Scan for the cell matching the given text and deliver its (x, y) coordinate at center. 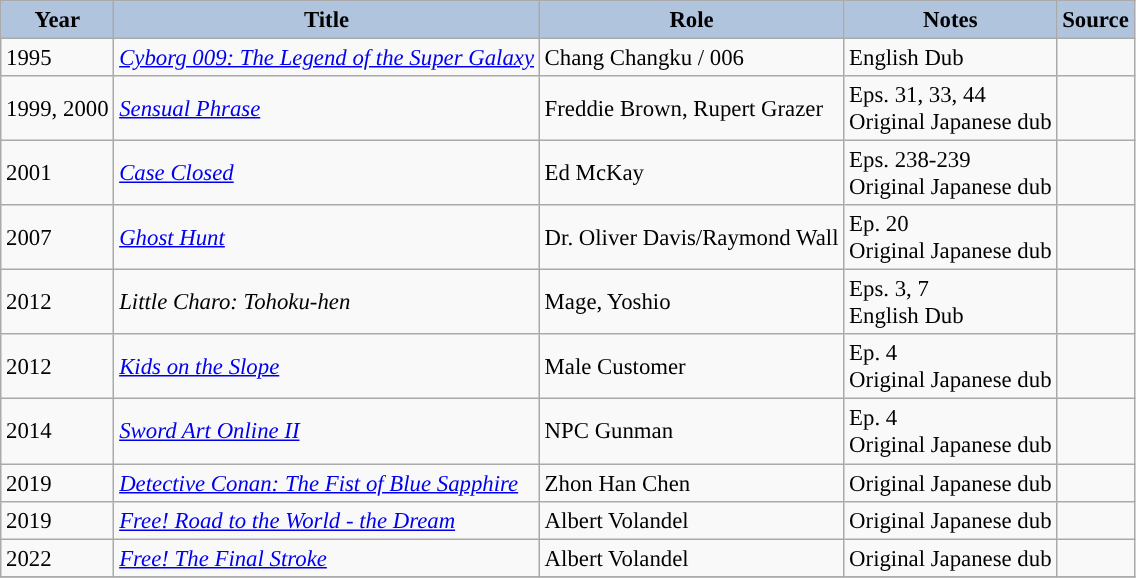
Ep. 20 Original Japanese dub (950, 238)
Ed McKay (691, 174)
Ghost Hunt (326, 238)
2007 (58, 238)
2014 (58, 432)
Kids on the Slope (326, 366)
Role (691, 20)
1999, 2000 (58, 108)
Title (326, 20)
Little Charo: Tohoku-hen (326, 302)
Free! Road to the World - the Dream (326, 520)
Sword Art Online II (326, 432)
Eps. 31, 33, 44Original Japanese dub (950, 108)
Dr. Oliver Davis/Raymond Wall (691, 238)
English Dub (950, 58)
Cyborg 009: The Legend of the Super Galaxy (326, 58)
Chang Changku / 006 (691, 58)
Case Closed (326, 174)
Detective Conan: The Fist of Blue Sapphire (326, 483)
Source (1096, 20)
2022 (58, 558)
Eps. 3, 7English Dub (950, 302)
Zhon Han Chen (691, 483)
Sensual Phrase (326, 108)
Male Customer (691, 366)
Notes (950, 20)
Eps. 238-239 Original Japanese dub (950, 174)
2001 (58, 174)
Mage, Yoshio (691, 302)
Freddie Brown, Rupert Grazer (691, 108)
1995 (58, 58)
Year (58, 20)
Free! The Final Stroke (326, 558)
NPC Gunman (691, 432)
